Return (X, Y) of the center of cell containing provided text 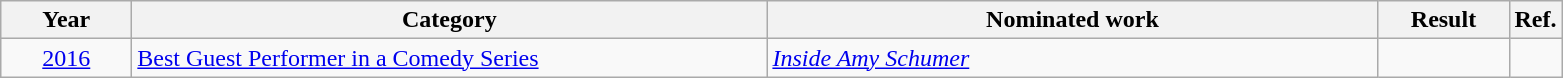
2016 (66, 58)
Result (1444, 20)
Year (66, 20)
Nominated work (1072, 20)
Ref. (1536, 20)
Inside Amy Schumer (1072, 58)
Category (450, 20)
Best Guest Performer in a Comedy Series (450, 58)
